Scan for the cell matching the given text and deliver its (x, y) coordinate at center. 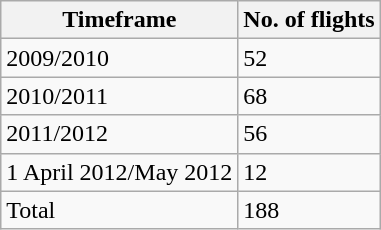
188 (309, 210)
No. of flights (309, 20)
Total (120, 210)
2010/2011 (120, 96)
2009/2010 (120, 58)
12 (309, 172)
68 (309, 96)
2011/2012 (120, 134)
Timeframe (120, 20)
1 April 2012/May 2012 (120, 172)
56 (309, 134)
52 (309, 58)
